Detect which cell encompasses the target text, then output its [X, Y] center coordinate. 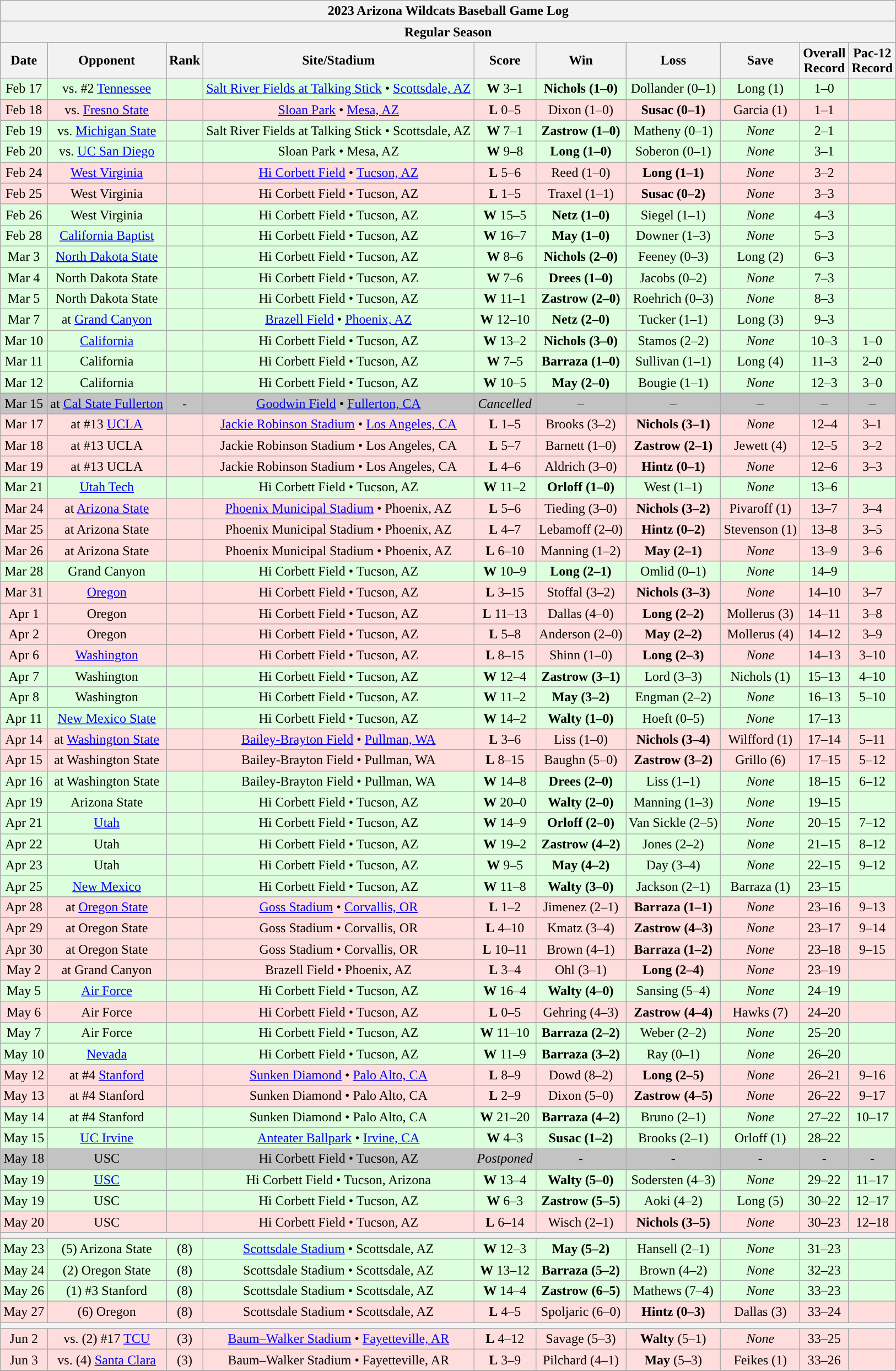
Liss (1–1) [673, 781]
Engman (2–2) [673, 697]
Barraza (1–1) [673, 907]
14–12 [824, 635]
Feb 26 [24, 214]
12–6 [824, 466]
2023 Arizona Wildcats Baseball Game Log [449, 11]
(2) Oregon State [107, 1270]
Orloff (1) [760, 1138]
Mar 4 [24, 277]
W 3–1 [505, 89]
30–23 [824, 1222]
Orloff (2–0) [581, 823]
22–15 [824, 865]
12–17 [872, 1201]
12–4 [824, 424]
W 7–6 [505, 277]
Apr 25 [24, 886]
23–15 [824, 886]
L 5–8 [505, 635]
Mar 31 [24, 592]
W 11–10 [505, 1033]
13–9 [824, 550]
L 2–9 [505, 1096]
Manning (1–2) [581, 550]
17–13 [824, 718]
Tieding (3–0) [581, 508]
Mar 17 [24, 424]
33–25 [824, 1339]
12–5 [824, 445]
Nichols (3–4) [673, 739]
26–22 [824, 1096]
Long (1) [760, 89]
vs. (2) #17 TCU [107, 1339]
6–3 [824, 256]
Nichols (1–0) [581, 89]
Hoeft (0–5) [673, 718]
Van Sickle (2–5) [673, 823]
9–17 [872, 1096]
Nichols (3–1) [673, 424]
Barraza (1–2) [673, 949]
Mar 3 [24, 256]
Mar 19 [24, 466]
Feb 17 [24, 89]
May (2–2) [673, 635]
18–15 [824, 781]
May (5–3) [673, 1360]
May 7 [24, 1033]
3–5 [872, 529]
Zastrow (6–5) [581, 1291]
14–11 [824, 614]
W 13–12 [505, 1270]
23–19 [824, 970]
Rank [185, 61]
Day (3–4) [673, 865]
7–3 [824, 277]
Mollerus (3) [760, 614]
Manning (1–3) [673, 802]
W 14–8 [505, 781]
W 10–9 [505, 571]
May 24 [24, 1270]
vs. Michigan State [107, 131]
May 26 [24, 1291]
14–13 [824, 655]
Netz (2–0) [581, 320]
21–15 [824, 844]
Long (2–3) [673, 655]
3–4 [872, 508]
5–11 [872, 739]
Zastrow (1–0) [581, 131]
vs. #2 Tennessee [107, 89]
Opponent [107, 61]
Dixon (1–0) [581, 110]
14–10 [824, 592]
Apr 16 [24, 781]
Long (2–5) [673, 1075]
Brown (4–2) [673, 1270]
5–10 [872, 697]
33–24 [824, 1312]
May 2 [24, 970]
Apr 8 [24, 697]
Susac (0–2) [673, 193]
33–26 [824, 1360]
Zastrow (4–2) [581, 844]
L 6–14 [505, 1222]
5–3 [824, 235]
Long (1–0) [581, 152]
L 11–13 [505, 614]
L 4–5 [505, 1312]
Apr 2 [24, 635]
Long (2–2) [673, 614]
Stamos (2–2) [673, 341]
Sansing (5–4) [673, 991]
Brooks (2–1) [673, 1138]
W 16–7 [505, 235]
3–7 [872, 592]
Mar 7 [24, 320]
17–15 [824, 760]
Postponed [505, 1159]
Long (4) [760, 362]
Jun 3 [24, 1360]
31–23 [824, 1249]
Apr 14 [24, 739]
Apr 11 [24, 718]
Zastrow (2–0) [581, 299]
Barraza (5–2) [581, 1270]
May (2–1) [673, 550]
Bougie (1–1) [673, 383]
Hansell (2–1) [673, 1249]
L 3–9 [505, 1360]
Sullivan (1–1) [673, 362]
Loss [673, 61]
W 14–2 [505, 718]
OverallRecord [824, 61]
W 13–4 [505, 1180]
Goodwin Field • Fullerton, CA [338, 404]
Garcia (1) [760, 110]
Feb 20 [24, 152]
Zastrow (3–2) [673, 760]
W 9–8 [505, 152]
W 13–2 [505, 341]
W 21–20 [505, 1117]
Jun 2 [24, 1339]
10–3 [824, 341]
Lord (3–3) [673, 676]
Barraza (1–0) [581, 362]
Stoffal (3–2) [581, 592]
2–0 [872, 362]
Ray (0–1) [673, 1054]
Pivaroff (1) [760, 508]
Wilfford (1) [760, 739]
Baughn (5–0) [581, 760]
May 20 [24, 1222]
vs. (4) Santa Clara [107, 1360]
(6) Oregon [107, 1312]
W 19–2 [505, 844]
Bruno (2–1) [673, 1117]
9–16 [872, 1075]
Hi Corbett Field • Tucson, Arizona [338, 1180]
Grand Canyon [107, 571]
L 4–6 [505, 466]
L 6–10 [505, 550]
Siegel (1–1) [673, 214]
Brooks (3–2) [581, 424]
Aoki (4–2) [673, 1201]
Jackson (2–1) [673, 886]
Sodersten (4–3) [673, 1180]
Date [24, 61]
W 8–6 [505, 256]
12–18 [872, 1222]
4–3 [824, 214]
Mathews (7–4) [673, 1291]
9–14 [872, 928]
Utah Tech [107, 487]
Shinn (1–0) [581, 655]
Nichols (3–2) [673, 508]
Barraza (4–2) [581, 1117]
West (1–1) [673, 487]
Long (3) [760, 320]
Regular Season [449, 32]
23–18 [824, 949]
May (1–0) [581, 235]
Apr 22 [24, 844]
7–12 [872, 823]
27–22 [824, 1117]
Feikes (1) [760, 1360]
Feb 25 [24, 193]
May 13 [24, 1096]
May 5 [24, 991]
Barraza (3–2) [581, 1054]
L 8–9 [505, 1075]
Drees (1–0) [581, 277]
Mar 25 [24, 529]
9–12 [872, 865]
Feb 24 [24, 173]
Walty (2–0) [581, 802]
1–1 [824, 110]
Brown (4–1) [581, 949]
Netz (1–0) [581, 214]
Jimenez (2–1) [581, 907]
Mar 11 [24, 362]
Walty (1–0) [581, 718]
Spoljaric (6–0) [581, 1312]
Tucker (1–1) [673, 320]
Traxel (1–1) [581, 193]
3–8 [872, 614]
9–13 [872, 907]
26–21 [824, 1075]
23–17 [824, 928]
Dallas (4–0) [581, 614]
Nichols (3–0) [581, 341]
Mar 28 [24, 571]
W 15–5 [505, 214]
Drees (2–0) [581, 781]
Cancelled [505, 404]
Nevada [107, 1054]
Zastrow (4–4) [673, 1012]
Pilchard (4–1) [581, 1360]
Stevenson (1) [760, 529]
6–12 [872, 781]
at Cal State Fullerton [107, 404]
W 11–9 [505, 1054]
Apr 6 [24, 655]
11–17 [872, 1180]
Apr 19 [24, 802]
May 12 [24, 1075]
W 9–5 [505, 865]
4–10 [872, 676]
L 4–12 [505, 1339]
3–6 [872, 550]
L 3–15 [505, 592]
Grillo (6) [760, 760]
W 14–9 [505, 823]
W 4–3 [505, 1138]
L 10–11 [505, 949]
Jewett (4) [760, 445]
Feb 19 [24, 131]
Mar 26 [24, 550]
Site/Stadium [338, 61]
Save [760, 61]
16–13 [824, 697]
2–1 [824, 131]
Feeney (0–3) [673, 256]
Dixon (5–0) [581, 1096]
Zastrow (5–5) [581, 1201]
Ohl (3–1) [581, 970]
19–15 [824, 802]
Mar 15 [24, 404]
Dallas (3) [760, 1312]
W 14–4 [505, 1291]
Zastrow (3–1) [581, 676]
8–3 [824, 299]
Nichols (2–0) [581, 256]
3–9 [872, 635]
Mollerus (4) [760, 635]
W 12–10 [505, 320]
Barraza (1) [760, 886]
L 4–7 [505, 529]
Anteater Ballpark • Irvine, CA [338, 1138]
24–20 [824, 1012]
L 1–2 [505, 907]
Liss (1–0) [581, 739]
Mar 12 [24, 383]
Barnett (1–0) [581, 445]
Nichols (3–5) [673, 1222]
W 16–4 [505, 991]
Roehrich (0–3) [673, 299]
vs. UC San Diego [107, 152]
New Mexico State [107, 718]
Apr 23 [24, 865]
L 3–4 [505, 970]
California Baptist [107, 235]
24–19 [824, 991]
May 10 [24, 1054]
8–12 [872, 844]
Mar 18 [24, 445]
Walty (4–0) [581, 991]
3–0 [872, 383]
Apr 21 [24, 823]
13–7 [824, 508]
May (2–0) [581, 383]
Walty (5–0) [581, 1180]
W 11–1 [505, 299]
Apr 28 [24, 907]
Mar 24 [24, 508]
New Mexico [107, 886]
May (5–2) [581, 1249]
13–8 [824, 529]
W 6–3 [505, 1201]
Savage (5–3) [581, 1339]
Arizona State [107, 802]
33–23 [824, 1291]
(1) #3 Stanford [107, 1291]
W 11–8 [505, 886]
Zastrow (4–5) [673, 1096]
26–20 [824, 1054]
Susac (0–1) [673, 110]
May 18 [24, 1159]
11–3 [824, 362]
29–22 [824, 1180]
25–20 [824, 1033]
Long (2) [760, 256]
Zastrow (4–3) [673, 928]
Long (5) [760, 1201]
Jones (2–2) [673, 844]
5–12 [872, 760]
Hawks (7) [760, 1012]
Soberon (0–1) [673, 152]
L 3–6 [505, 739]
L 4–10 [505, 928]
May (4–2) [581, 865]
May 15 [24, 1138]
L 5–7 [505, 445]
Omlid (0–1) [673, 571]
vs. Fresno State [107, 110]
12–3 [824, 383]
9–3 [824, 320]
W 12–4 [505, 676]
Jacobs (0–2) [673, 277]
Long (2–4) [673, 970]
W 10–5 [505, 383]
May 23 [24, 1249]
Mar 5 [24, 299]
Apr 7 [24, 676]
Wisch (2–1) [581, 1222]
Downer (1–3) [673, 235]
30–22 [824, 1201]
Gehring (4–3) [581, 1012]
Walty (3–0) [581, 886]
20–15 [824, 823]
Reed (1–0) [581, 173]
UC Irvine [107, 1138]
Nichols (3–3) [673, 592]
Apr 1 [24, 614]
Mar 10 [24, 341]
Win [581, 61]
Nichols (1) [760, 676]
Long (2–1) [581, 571]
Matheny (0–1) [673, 131]
Lebamoff (2–0) [581, 529]
W 12–3 [505, 1249]
Kmatz (3–4) [581, 928]
15–13 [824, 676]
32–23 [824, 1270]
Mar 21 [24, 487]
Dowd (8–2) [581, 1075]
May (3–2) [581, 697]
Apr 15 [24, 760]
28–22 [824, 1138]
Anderson (2–0) [581, 635]
W 7–5 [505, 362]
W 20–0 [505, 802]
23–16 [824, 907]
Feb 28 [24, 235]
10–17 [872, 1117]
Feb 18 [24, 110]
Hintz (0–1) [673, 466]
Susac (1–2) [581, 1138]
Hintz (0–2) [673, 529]
Pac-12Record [872, 61]
Orloff (1–0) [581, 487]
Hintz (0–3) [673, 1312]
Barraza (2–2) [581, 1033]
3–10 [872, 655]
Apr 30 [24, 949]
13–6 [824, 487]
Dollander (0–1) [673, 89]
Zastrow (2–1) [673, 445]
Walty (5–1) [673, 1339]
(5) Arizona State [107, 1249]
9–15 [872, 949]
Score [505, 61]
W 7–1 [505, 131]
Aldrich (3–0) [581, 466]
May 27 [24, 1312]
May 14 [24, 1117]
14–9 [824, 571]
Weber (2–2) [673, 1033]
May 6 [24, 1012]
Apr 29 [24, 928]
17–14 [824, 739]
Long (1–1) [673, 173]
